Extract the [X, Y] coordinate from the center of the cell holding the provided text.  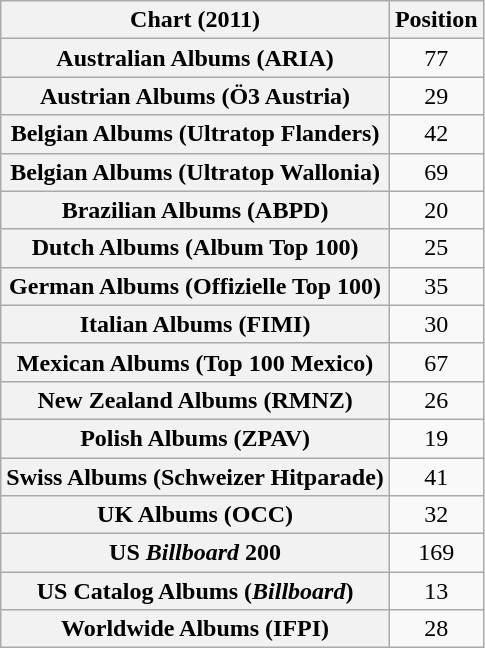
Dutch Albums (Album Top 100) [196, 248]
Australian Albums (ARIA) [196, 58]
Italian Albums (FIMI) [196, 324]
Belgian Albums (Ultratop Flanders) [196, 134]
77 [436, 58]
New Zealand Albums (RMNZ) [196, 400]
US Catalog Albums (Billboard) [196, 591]
69 [436, 172]
20 [436, 210]
Swiss Albums (Schweizer Hitparade) [196, 477]
169 [436, 553]
Mexican Albums (Top 100 Mexico) [196, 362]
Belgian Albums (Ultratop Wallonia) [196, 172]
35 [436, 286]
UK Albums (OCC) [196, 515]
Polish Albums (ZPAV) [196, 438]
US Billboard 200 [196, 553]
25 [436, 248]
Chart (2011) [196, 20]
Austrian Albums (Ö3 Austria) [196, 96]
Position [436, 20]
26 [436, 400]
Worldwide Albums (IFPI) [196, 629]
19 [436, 438]
41 [436, 477]
13 [436, 591]
Brazilian Albums (ABPD) [196, 210]
German Albums (Offizielle Top 100) [196, 286]
28 [436, 629]
42 [436, 134]
32 [436, 515]
30 [436, 324]
67 [436, 362]
29 [436, 96]
